Return the [X, Y] coordinate for the center point of the cell that contains the specified text.  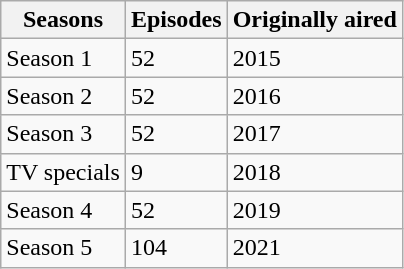
TV specials [64, 172]
Seasons [64, 20]
2018 [314, 172]
2019 [314, 210]
Originally aired [314, 20]
Season 4 [64, 210]
Season 1 [64, 58]
9 [176, 172]
2016 [314, 96]
Season 3 [64, 134]
2017 [314, 134]
2021 [314, 248]
Season 2 [64, 96]
Episodes [176, 20]
2015 [314, 58]
Season 5 [64, 248]
104 [176, 248]
